Identify which cell holds the provided text, then report its [x, y] central coordinate. 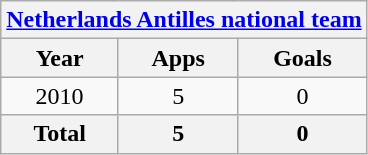
Total [60, 134]
Netherlands Antilles national team [184, 20]
Goals [302, 58]
2010 [60, 96]
Year [60, 58]
Apps [178, 58]
